Detect which cell encompasses the target text, then output its [X, Y] center coordinate. 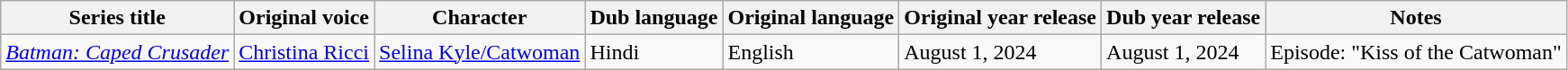
Dub year release [1184, 18]
English [811, 52]
Notes [1417, 18]
Original voice [304, 18]
Christina Ricci [304, 52]
Original language [811, 18]
Character [480, 18]
Original year release [1001, 18]
Selina Kyle/Catwoman [480, 52]
Hindi [653, 52]
Batman: Caped Crusader [117, 52]
Episode: "Kiss of the Catwoman" [1417, 52]
Series title [117, 18]
Dub language [653, 18]
